Search for the cell housing the specified text and yield its (x, y) center coordinate. 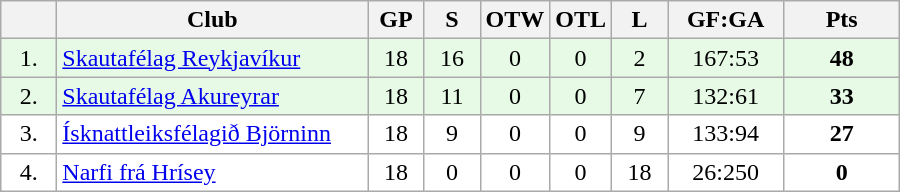
1. (29, 58)
S (452, 20)
48 (842, 58)
GP (396, 20)
OTW (515, 20)
4. (29, 172)
7 (640, 96)
167:53 (726, 58)
2 (640, 58)
133:94 (726, 134)
Skautafélag Akureyrar (212, 96)
16 (452, 58)
GF:GA (726, 20)
33 (842, 96)
OTL (581, 20)
Pts (842, 20)
Ísknattleiksfélagið Björninn (212, 134)
26:250 (726, 172)
11 (452, 96)
L (640, 20)
27 (842, 134)
2. (29, 96)
3. (29, 134)
Skautafélag Reykjavíkur (212, 58)
132:61 (726, 96)
Club (212, 20)
Narfi frá Hrísey (212, 172)
